Capture the cell that displays the provided text and extract its [x, y] central coordinate. 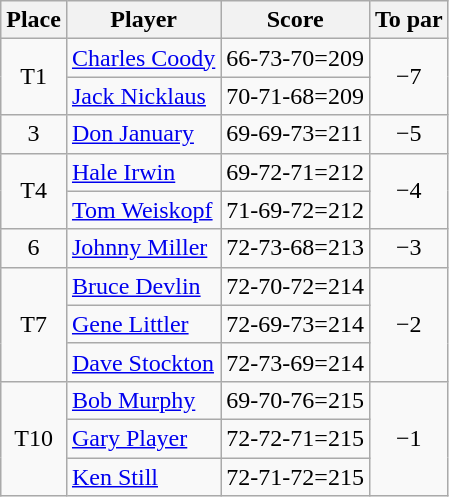
70-71-68=209 [296, 96]
T10 [34, 438]
Player [143, 20]
Johnny Miller [143, 248]
72-69-73=214 [296, 324]
72-73-68=213 [296, 248]
Ken Still [143, 477]
66-73-70=209 [296, 58]
−7 [408, 77]
−4 [408, 191]
Jack Nicklaus [143, 96]
−1 [408, 438]
T1 [34, 77]
Charles Coody [143, 58]
71-69-72=212 [296, 210]
72-71-72=215 [296, 477]
69-70-76=215 [296, 400]
Score [296, 20]
To par [408, 20]
3 [34, 134]
Hale Irwin [143, 172]
−3 [408, 248]
72-73-69=214 [296, 362]
Bob Murphy [143, 400]
T7 [34, 324]
Tom Weiskopf [143, 210]
Place [34, 20]
72-72-71=215 [296, 438]
−2 [408, 324]
69-69-73=211 [296, 134]
Dave Stockton [143, 362]
69-72-71=212 [296, 172]
72-70-72=214 [296, 286]
6 [34, 248]
Gary Player [143, 438]
−5 [408, 134]
T4 [34, 191]
Don January [143, 134]
Gene Littler [143, 324]
Bruce Devlin [143, 286]
